Identify which cell holds the provided text, then report its (X, Y) central coordinate. 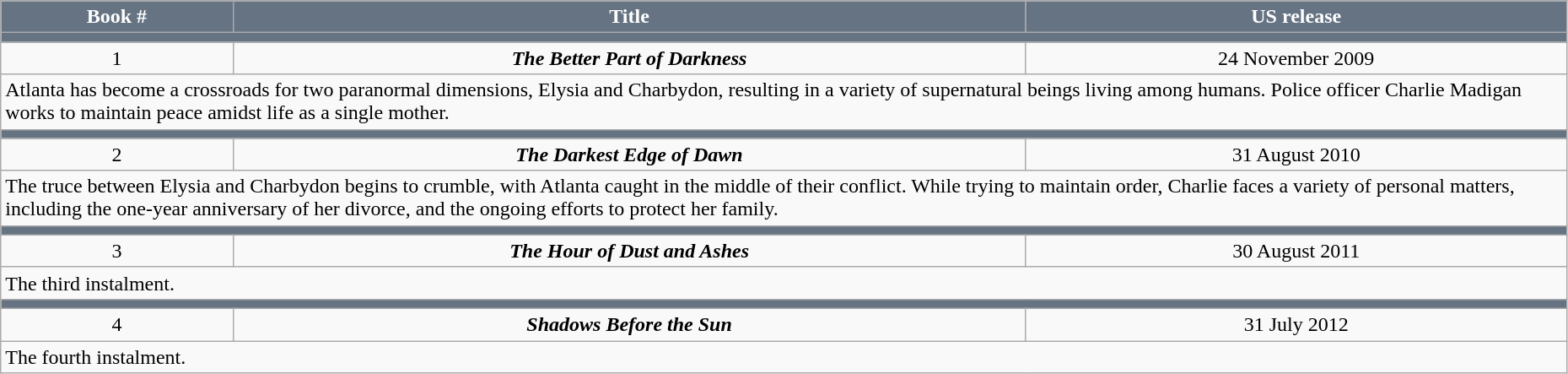
Book # (116, 17)
The third instalment. (784, 283)
4 (116, 324)
The Better Part of Darkness (629, 58)
3 (116, 251)
31 August 2010 (1296, 154)
The fourth instalment. (784, 357)
24 November 2009 (1296, 58)
The Darkest Edge of Dawn (629, 154)
1 (116, 58)
31 July 2012 (1296, 324)
The Hour of Dust and Ashes (629, 251)
Title (629, 17)
30 August 2011 (1296, 251)
2 (116, 154)
Shadows Before the Sun (629, 324)
US release (1296, 17)
